Return the [x, y] coordinate for the center point of the cell that contains the specified text.  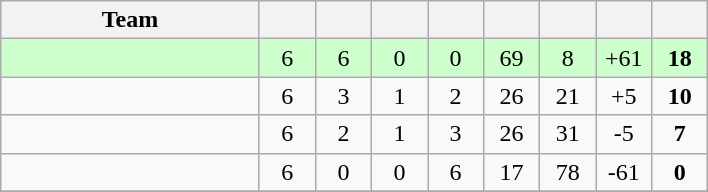
+5 [624, 96]
18 [680, 58]
Team [130, 20]
7 [680, 134]
21 [568, 96]
31 [568, 134]
78 [568, 172]
17 [512, 172]
-5 [624, 134]
69 [512, 58]
10 [680, 96]
+61 [624, 58]
8 [568, 58]
-61 [624, 172]
